Provide the [x, y] coordinate of the cell's center where the given text is located.  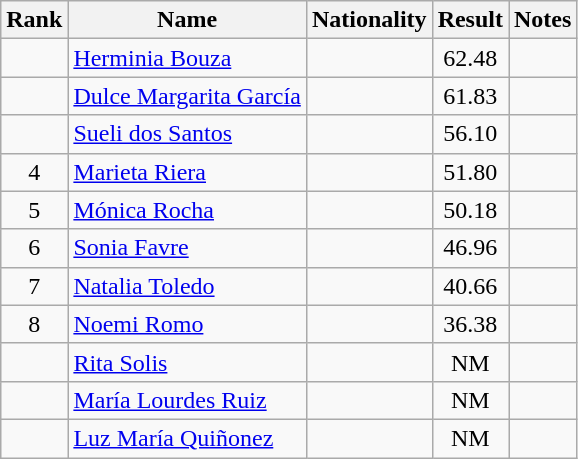
Luz María Quiñonez [187, 438]
Herminia Bouza [187, 58]
Rita Solis [187, 362]
56.10 [470, 134]
36.38 [470, 324]
Nationality [369, 20]
Sueli dos Santos [187, 134]
4 [34, 172]
Result [470, 20]
46.96 [470, 248]
Notes [542, 20]
Noemi Romo [187, 324]
Dulce Margarita García [187, 96]
Sonia Favre [187, 248]
7 [34, 286]
61.83 [470, 96]
50.18 [470, 210]
Marieta Riera [187, 172]
62.48 [470, 58]
40.66 [470, 286]
Mónica Rocha [187, 210]
6 [34, 248]
Natalia Toledo [187, 286]
Name [187, 20]
8 [34, 324]
María Lourdes Ruiz [187, 400]
5 [34, 210]
Rank [34, 20]
51.80 [470, 172]
